From the cell containing the given text, extract its center point as (X, Y) coordinate. 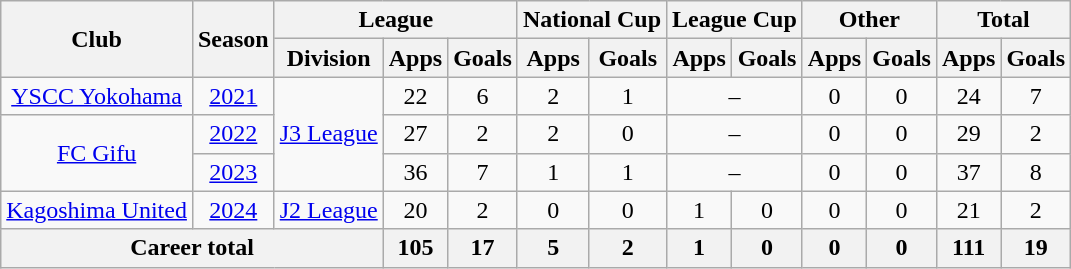
111 (968, 248)
League Cup (735, 20)
J2 League (328, 210)
FC Gifu (97, 153)
Club (97, 39)
21 (968, 210)
League (396, 20)
YSCC Yokohama (97, 96)
2022 (233, 134)
Season (233, 39)
Kagoshima United (97, 210)
19 (1036, 248)
17 (483, 248)
20 (415, 210)
2024 (233, 210)
Other (869, 20)
27 (415, 134)
Career total (192, 248)
22 (415, 96)
24 (968, 96)
6 (483, 96)
2021 (233, 96)
36 (415, 172)
29 (968, 134)
Division (328, 58)
5 (553, 248)
2023 (233, 172)
37 (968, 172)
Total (1003, 20)
8 (1036, 172)
National Cup (592, 20)
105 (415, 248)
J3 League (328, 134)
